Identify which cell holds the provided text, then report its (X, Y) central coordinate. 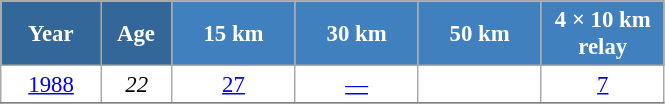
50 km (480, 34)
4 × 10 km relay (602, 34)
27 (234, 85)
30 km (356, 34)
7 (602, 85)
Year (52, 34)
— (356, 85)
Age (136, 34)
15 km (234, 34)
22 (136, 85)
1988 (52, 85)
